Capture the cell that displays the provided text and extract its (x, y) central coordinate. 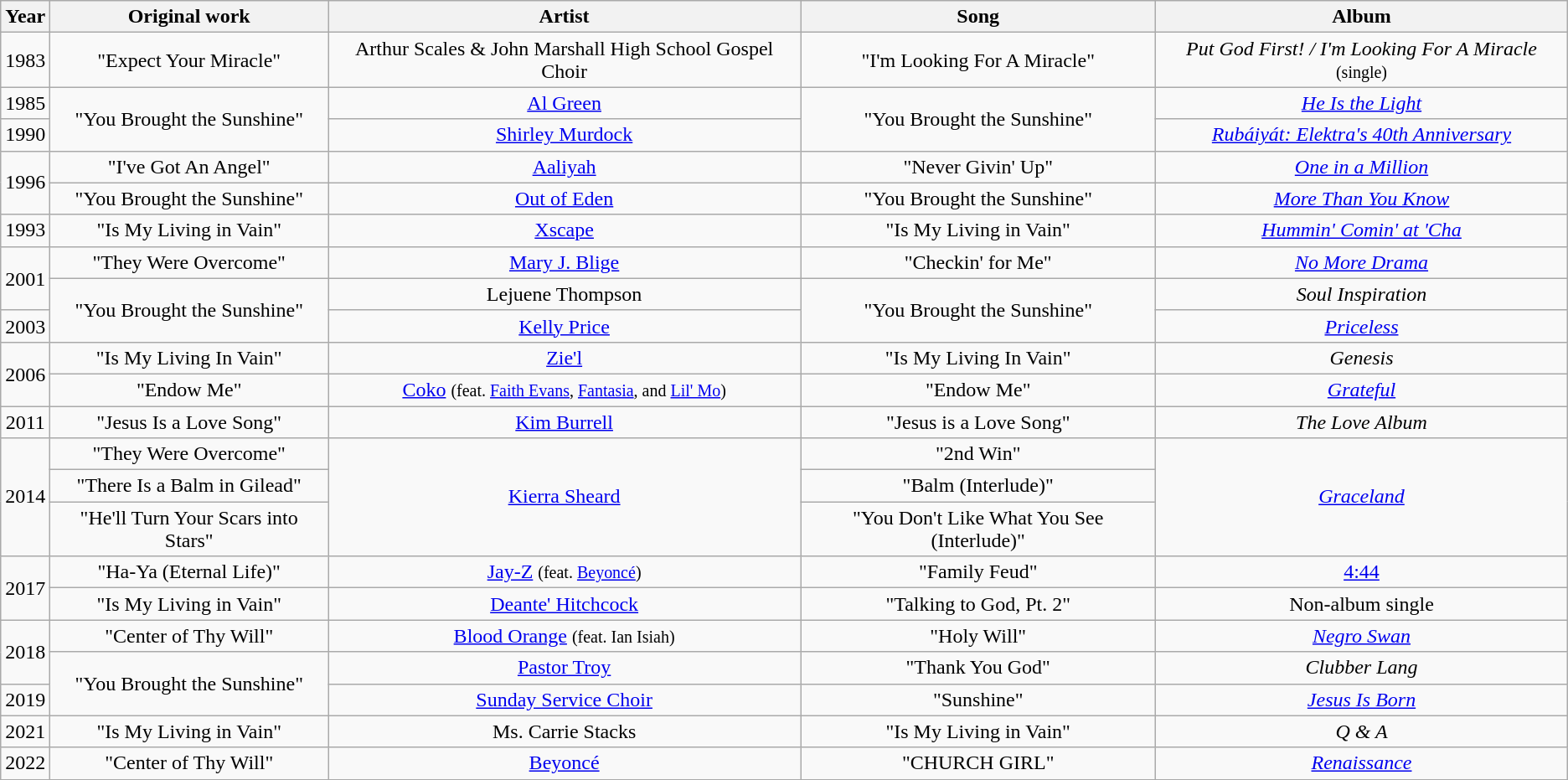
Non-album single (1362, 604)
No More Drama (1362, 262)
Hummin' Comin' at 'Cha (1362, 230)
Coko (feat. Faith Evans, Fantasia, and Lil' Mo) (565, 390)
"Jesus is a Love Song" (978, 421)
2021 (25, 731)
2022 (25, 763)
Song (978, 17)
1983 (25, 60)
Jay-Z (feat. Beyoncé) (565, 572)
"Holy Will" (978, 636)
Original work (189, 17)
2018 (25, 652)
Negro Swan (1362, 636)
Blood Orange (feat. Ian Isiah) (565, 636)
2011 (25, 421)
Aaliyah (565, 167)
"Ha-Ya (Eternal Life)" (189, 572)
Rubáiyát: Elektra's 40th Anniversary (1362, 135)
"There Is a Balm in Gilead" (189, 486)
"I've Got An Angel" (189, 167)
"2nd Win" (978, 454)
Clubber Lang (1362, 668)
1990 (25, 135)
"Sunshine" (978, 700)
Renaissance (1362, 763)
"I'm Looking For A Miracle" (978, 60)
Lejuene Thompson (565, 294)
Kim Burrell (565, 421)
Out of Eden (565, 199)
The Love Album (1362, 421)
Artist (565, 17)
Kierra Sheard (565, 498)
"Thank You God" (978, 668)
Genesis (1362, 358)
2017 (25, 588)
Jesus Is Born (1362, 700)
Zie'l (565, 358)
Priceless (1362, 326)
"CHURCH GIRL" (978, 763)
Arthur Scales & John Marshall High School Gospel Choir (565, 60)
"Expect Your Miracle" (189, 60)
Beyoncé (565, 763)
"Never Givin' Up" (978, 167)
Pastor Troy (565, 668)
Graceland (1362, 498)
Grateful (1362, 390)
He Is the Light (1362, 103)
2003 (25, 326)
Mary J. Blige (565, 262)
Shirley Murdock (565, 135)
"Balm (Interlude)" (978, 486)
Xscape (565, 230)
4:44 (1362, 572)
Deante' Hitchcock (565, 604)
Put God First! / I'm Looking For A Miracle (single) (1362, 60)
Album (1362, 17)
"Talking to God, Pt. 2" (978, 604)
"Jesus Is a Love Song" (189, 421)
"Family Feud" (978, 572)
"You Don't Like What You See (Interlude)" (978, 529)
1993 (25, 230)
1996 (25, 183)
"Checkin' for Me" (978, 262)
Sunday Service Choir (565, 700)
Kelly Price (565, 326)
2006 (25, 374)
Ms. Carrie Stacks (565, 731)
Al Green (565, 103)
Soul Inspiration (1362, 294)
One in a Million (1362, 167)
2001 (25, 278)
Year (25, 17)
"He'll Turn Your Scars into Stars" (189, 529)
2014 (25, 498)
Q & A (1362, 731)
1985 (25, 103)
More Than You Know (1362, 199)
2019 (25, 700)
